Determine the [X, Y] coordinate at the center of the cell enclosing the given text.  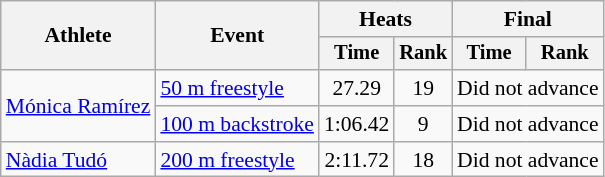
100 m backstroke [237, 124]
9 [423, 124]
19 [423, 88]
Athlete [78, 36]
Mónica Ramírez [78, 106]
50 m freestyle [237, 88]
Heats [386, 19]
1:06.42 [356, 124]
Final [528, 19]
Event [237, 36]
27.29 [356, 88]
